For the text-containing cell, return its midpoint in [X, Y] coordinate format. 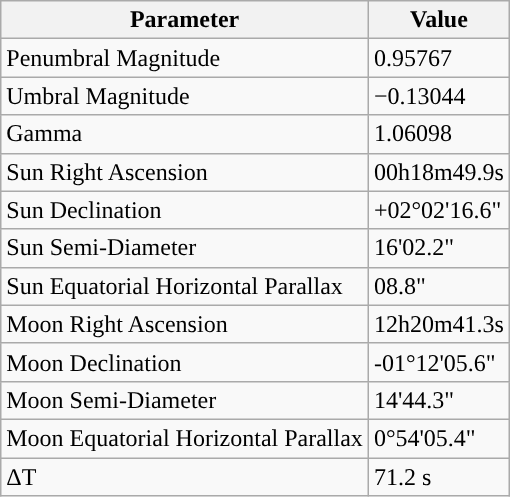
Sun Right Ascension [185, 172]
Sun Semi-Diameter [185, 248]
0°54'05.4" [438, 438]
Gamma [185, 134]
Parameter [185, 20]
Moon Equatorial Horizontal Parallax [185, 438]
71.2 s [438, 477]
0.95767 [438, 58]
−0.13044 [438, 96]
Sun Equatorial Horizontal Parallax [185, 286]
16'02.2" [438, 248]
Value [438, 20]
Umbral Magnitude [185, 96]
12h20m41.3s [438, 324]
1.06098 [438, 134]
Moon Declination [185, 362]
Sun Declination [185, 210]
00h18m49.9s [438, 172]
Moon Semi-Diameter [185, 400]
14'44.3" [438, 400]
-01°12'05.6" [438, 362]
ΔT [185, 477]
08.8" [438, 286]
Moon Right Ascension [185, 324]
+02°02'16.6" [438, 210]
Penumbral Magnitude [185, 58]
